Locate the cell with the specified text and output its (X, Y) center coordinate. 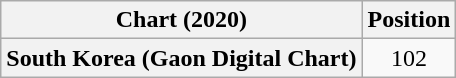
South Korea (Gaon Digital Chart) (182, 58)
Chart (2020) (182, 20)
102 (409, 58)
Position (409, 20)
